Provide the [x, y] coordinate of the cell's center where the given text is located.  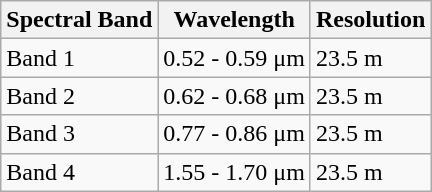
Band 3 [80, 134]
0.52 - 0.59 μm [234, 58]
Band 1 [80, 58]
1.55 - 1.70 μm [234, 172]
Spectral Band [80, 20]
0.62 - 0.68 μm [234, 96]
Band 2 [80, 96]
Resolution [370, 20]
Band 4 [80, 172]
Wavelength [234, 20]
0.77 - 0.86 μm [234, 134]
